Return the [x, y] coordinate for the center point of the cell that contains the specified text.  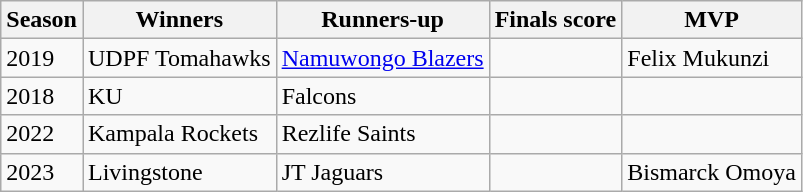
Felix Mukunzi [712, 58]
Namuwongo Blazers [382, 58]
Bismarck Omoya [712, 172]
Kampala Rockets [179, 134]
2023 [42, 172]
JT Jaguars [382, 172]
2019 [42, 58]
MVP [712, 20]
UDPF Tomahawks [179, 58]
KU [179, 96]
Runners-up [382, 20]
Rezlife Saints [382, 134]
Livingstone [179, 172]
Finals score [556, 20]
2018 [42, 96]
Winners [179, 20]
2022 [42, 134]
Season [42, 20]
Falcons [382, 96]
